Return (X, Y) of the center of cell containing provided text 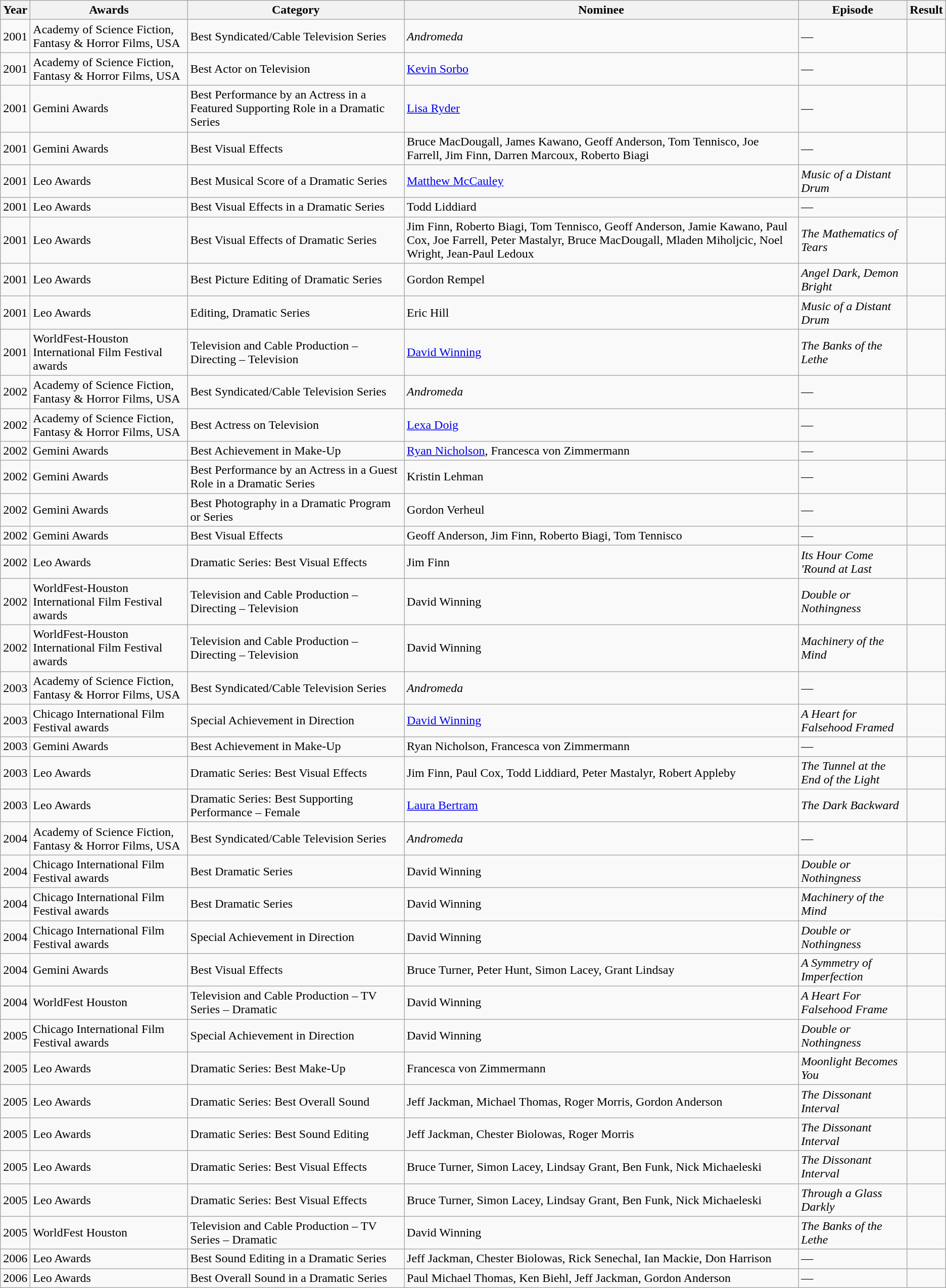
Category (296, 10)
Jeff Jackman, Chester Biolowas, Roger Morris (601, 1134)
Best Photography in a Dramatic Program or Series (296, 510)
Best Performance by an Actress in a Guest Role in a Dramatic Series (296, 477)
A Symmetry of Imperfection (853, 970)
Kristin Lehman (601, 477)
Lisa Ryder (601, 109)
Laura Bertram (601, 805)
Paul Michael Thomas, Ken Biehl, Jeff Jackman, Gordon Anderson (601, 1278)
Geoff Anderson, Jim Finn, Roberto Biagi, Tom Tennisco (601, 536)
Bruce MacDougall, James Kawano, Geoff Anderson, Tom Tennisco, Joe Farrell, Jim Finn, Darren Marcoux, Roberto Biagi (601, 148)
Matthew McCauley (601, 181)
Bruce Turner, Peter Hunt, Simon Lacey, Grant Lindsay (601, 970)
Eric Hill (601, 312)
Best Picture Editing of Dramatic Series (296, 280)
Dramatic Series: Best Make-Up (296, 1069)
Moonlight Becomes You (853, 1069)
Nominee (601, 10)
Best Actor on Television (296, 69)
Lexa Doig (601, 424)
Episode (853, 10)
A Heart For Falsehood Frame (853, 1003)
Year (15, 10)
Best Sound Editing in a Dramatic Series (296, 1259)
Result (926, 10)
Dramatic Series: Best Supporting Performance – Female (296, 805)
Best Visual Effects in a Dramatic Series (296, 207)
Francesca von Zimmermann (601, 1069)
Jeff Jackman, Chester Biolowas, Rick Senechal, Ian Mackie, Don Harrison (601, 1259)
Awards (109, 10)
The Dark Backward (853, 805)
Through a Glass Darkly (853, 1200)
Best Visual Effects of Dramatic Series (296, 240)
The Mathematics of Tears (853, 240)
Angel Dark, Demon Bright (853, 280)
Best Overall Sound in a Dramatic Series (296, 1278)
Editing, Dramatic Series (296, 312)
Best Musical Score of a Dramatic Series (296, 181)
The Tunnel at the End of the Light (853, 773)
Gordon Verheul (601, 510)
Gordon Rempel (601, 280)
Its Hour Come 'Round at Last (853, 562)
Todd Liddiard (601, 207)
Jim Finn (601, 562)
Jeff Jackman, Michael Thomas, Roger Morris, Gordon Anderson (601, 1101)
Kevin Sorbo (601, 69)
A Heart for Falsehood Framed (853, 720)
Best Performance by an Actress in a Featured Supporting Role in a Dramatic Series (296, 109)
Dramatic Series: Best Sound Editing (296, 1134)
Jim Finn, Paul Cox, Todd Liddiard, Peter Mastalyr, Robert Appleby (601, 773)
Best Actress on Television (296, 424)
Dramatic Series: Best Overall Sound (296, 1101)
